Provide the [x, y] coordinate of the cell's center where the given text is located.  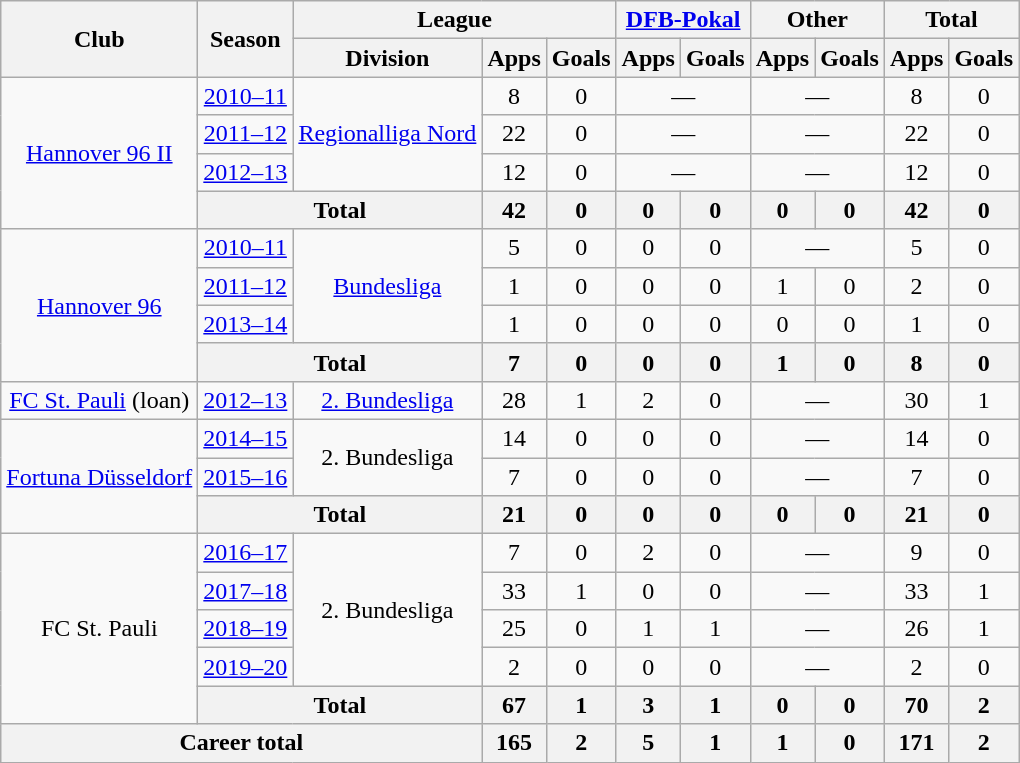
2014–15 [246, 438]
2019–20 [246, 667]
2015–16 [246, 477]
30 [916, 400]
3 [648, 705]
2013–14 [246, 324]
FC St. Pauli (loan) [100, 400]
Club [100, 39]
67 [514, 705]
28 [514, 400]
2017–18 [246, 591]
Season [246, 39]
Division [388, 58]
DFB-Pokal [683, 20]
Hannover 96 [100, 305]
League [454, 20]
2018–19 [246, 629]
Fortuna Düsseldorf [100, 476]
Career total [242, 743]
70 [916, 705]
25 [514, 629]
Other [817, 20]
FC St. Pauli [100, 629]
26 [916, 629]
Bundesliga [388, 286]
Hannover 96 II [100, 153]
165 [514, 743]
9 [916, 553]
Regionalliga Nord [388, 134]
2016–17 [246, 553]
171 [916, 743]
